Detect which cell encompasses the target text, then output its [X, Y] center coordinate. 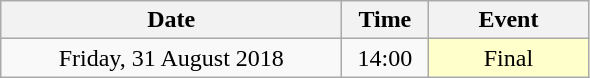
Friday, 31 August 2018 [172, 58]
Event [508, 20]
14:00 [385, 58]
Time [385, 20]
Date [172, 20]
Final [508, 58]
